Detect which cell encompasses the target text, then output its (x, y) center coordinate. 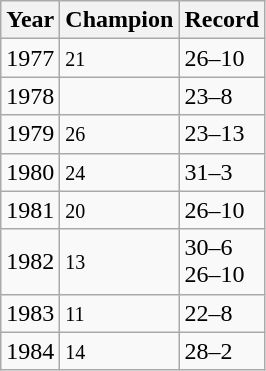
30–626–10 (222, 262)
Champion (120, 20)
31–3 (222, 172)
28–2 (222, 351)
1981 (30, 210)
1978 (30, 96)
Year (30, 20)
1977 (30, 58)
20 (120, 210)
Record (222, 20)
1982 (30, 262)
1979 (30, 134)
23–13 (222, 134)
21 (120, 58)
22–8 (222, 313)
14 (120, 351)
23–8 (222, 96)
1984 (30, 351)
26 (120, 134)
24 (120, 172)
13 (120, 262)
11 (120, 313)
1983 (30, 313)
1980 (30, 172)
